Identify which cell holds the provided text, then report its [X, Y] central coordinate. 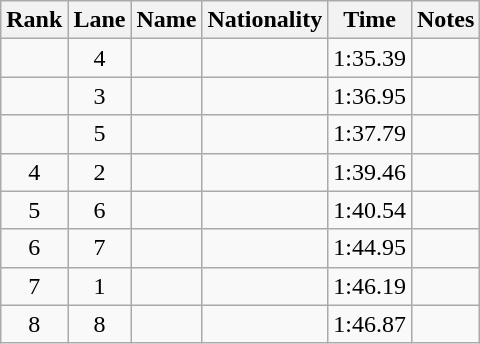
Nationality [265, 20]
1:37.79 [370, 134]
3 [100, 96]
Time [370, 20]
1:44.95 [370, 248]
1:46.87 [370, 324]
1:36.95 [370, 96]
1:39.46 [370, 172]
2 [100, 172]
1:35.39 [370, 58]
1:46.19 [370, 286]
1:40.54 [370, 210]
Name [166, 20]
Notes [445, 20]
Lane [100, 20]
Rank [34, 20]
1 [100, 286]
